Pinpoint the cell where the given text exists, returning its [X, Y] midpoint coordinate. 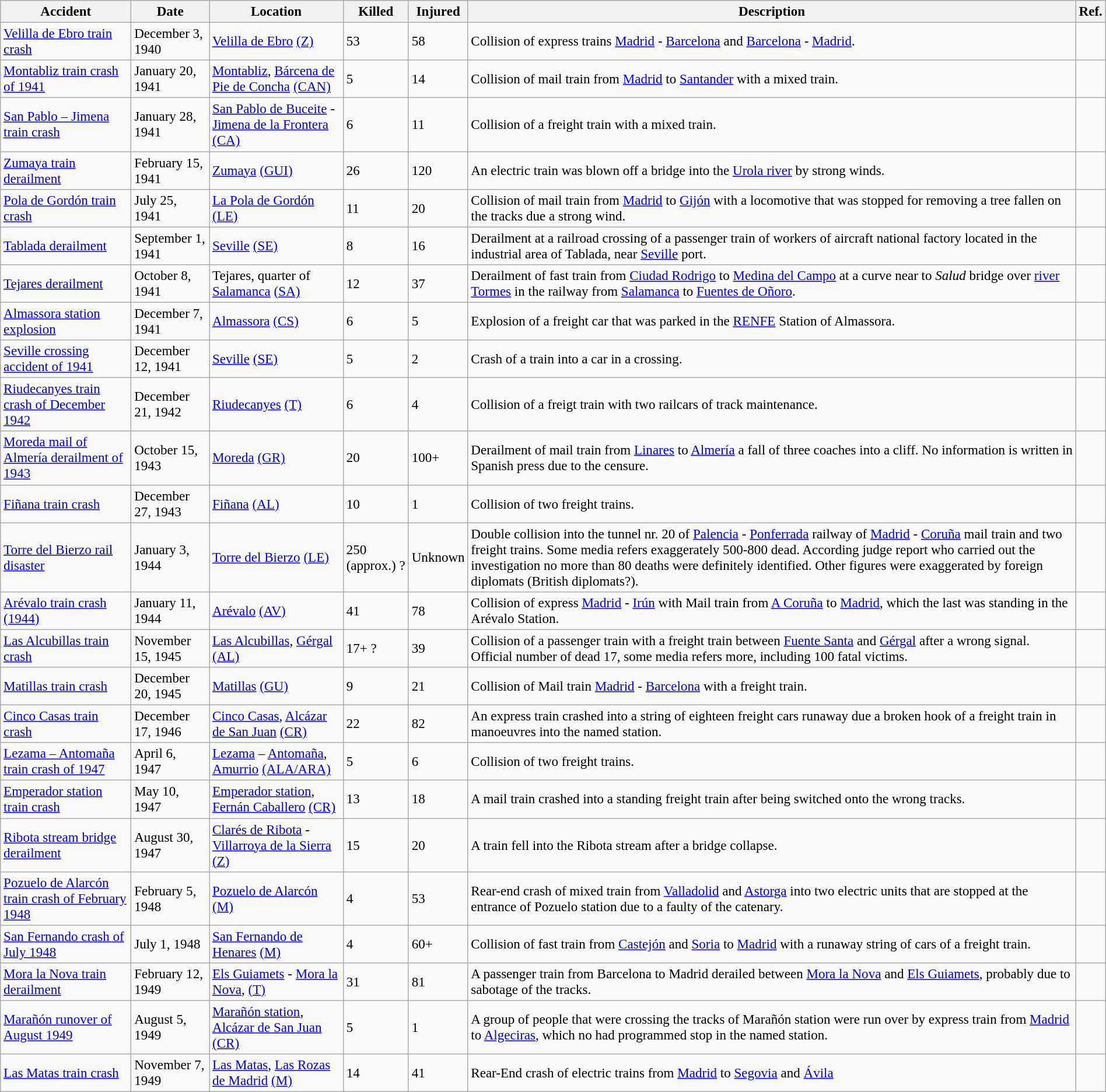
July 1, 1948 [170, 944]
Riudecanyes train crash of December 1942 [66, 405]
Collision of a freigt train with two railcars of track maintenance. [772, 405]
Ref. [1091, 12]
78 [438, 611]
Location [276, 12]
August 5, 1949 [170, 1028]
12 [376, 283]
November 7, 1949 [170, 1073]
Date [170, 12]
Fiñana (AL) [276, 504]
Pozuelo de Alarcón train crash of February 1948 [66, 899]
December 17, 1946 [170, 724]
15 [376, 845]
21 [438, 686]
31 [376, 982]
Lezama – Antomaña train crash of 1947 [66, 762]
Montabliz train crash of 1941 [66, 79]
2 [438, 359]
October 8, 1941 [170, 283]
Killed [376, 12]
Moreda (GR) [276, 459]
Tablada derailment [66, 246]
Torre del Bierzo rail disaster [66, 558]
February 15, 1941 [170, 170]
Montabliz, Bárcena de Pie de Concha (CAN) [276, 79]
Las Alcubillas, Gérgal (AL) [276, 649]
Clarés de Ribota - Villarroya de la Sierra (Z) [276, 845]
Torre del Bierzo (LE) [276, 558]
December 21, 1942 [170, 405]
A passenger train from Barcelona to Madrid derailed between Mora la Nova and Els Guiamets, probably due to sabotage of the tracks. [772, 982]
Accident [66, 12]
Mora la Nova train derailment [66, 982]
Collision of mail train from Madrid to Santander with a mixed train. [772, 79]
82 [438, 724]
Collision of a freight train with a mixed train. [772, 125]
January 3, 1944 [170, 558]
San Pablo de Buceite - Jimena de la Frontera (CA) [276, 125]
120 [438, 170]
Els Guiamets - Mora la Nova, (T) [276, 982]
37 [438, 283]
December 27, 1943 [170, 504]
Tejares derailment [66, 283]
An electric train was blown off a bridge into the Urola river by strong winds. [772, 170]
September 1, 1941 [170, 246]
Emperador station, Fernán Caballero (CR) [276, 799]
October 15, 1943 [170, 459]
Riudecanyes (T) [276, 405]
Zumaya (GUI) [276, 170]
Crash of a train into a car in a crossing. [772, 359]
Velilla de Ebro (Z) [276, 42]
17+ ? [376, 649]
Marañón station, Alcázar de San Juan (CR) [276, 1028]
San Pablo – Jimena train crash [66, 125]
18 [438, 799]
Arévalo (AV) [276, 611]
Matillas train crash [66, 686]
Injured [438, 12]
December 12, 1941 [170, 359]
Cinco Casas, Alcázar de San Juan (CR) [276, 724]
San Fernando crash of July 1948 [66, 944]
December 3, 1940 [170, 42]
Cinco Casas train crash [66, 724]
Description [772, 12]
Las Matas, Las Rozas de Madrid (M) [276, 1073]
January 11, 1944 [170, 611]
Almassora station explosion [66, 322]
Collision of express trains Madrid - Barcelona and Barcelona - Madrid. [772, 42]
16 [438, 246]
Pola de Gordón train crash [66, 209]
Las Alcubillas train crash [66, 649]
Zumaya train derailment [66, 170]
Almassora (CS) [276, 322]
Unknown [438, 558]
Derailment of mail train from Linares to Almería a fall of three coaches into a cliff. No information is written in Spanish press due to the censure. [772, 459]
58 [438, 42]
10 [376, 504]
Las Matas train crash [66, 1073]
9 [376, 686]
Matillas (GU) [276, 686]
January 20, 1941 [170, 79]
Fiñana train crash [66, 504]
Rear-End crash of electric trains from Madrid to Segovia and Ávila [772, 1073]
A mail train crashed into a standing freight train after being switched onto the wrong tracks. [772, 799]
November 15, 1945 [170, 649]
July 25, 1941 [170, 209]
26 [376, 170]
February 5, 1948 [170, 899]
Seville crossing accident of 1941 [66, 359]
Velilla de Ebro train crash [66, 42]
100+ [438, 459]
8 [376, 246]
Pozuelo de Alarcón (M) [276, 899]
39 [438, 649]
A train fell into the Ribota stream after a bridge collapse. [772, 845]
Collision of express Madrid - Irún with Mail train from A Coruña to Madrid, which the last was standing in the Arévalo Station. [772, 611]
Collision of mail train from Madrid to Gijón with a locomotive that was stopped for removing a tree fallen on the tracks due a strong wind. [772, 209]
250 (approx.) ? [376, 558]
August 30, 1947 [170, 845]
February 12, 1949 [170, 982]
San Fernando de Henares (M) [276, 944]
Collision of Mail train Madrid - Barcelona with a freight train. [772, 686]
Lezama – Antomaña, Amurrio (ALA/ARA) [276, 762]
May 10, 1947 [170, 799]
60+ [438, 944]
Marañón runover of August 1949 [66, 1028]
An express train crashed into a string of eighteen freight cars runaway due a broken hook of a freight train in manoeuvres into the named station. [772, 724]
81 [438, 982]
La Pola de Gordón (LE) [276, 209]
13 [376, 799]
Ribota stream bridge derailment [66, 845]
December 20, 1945 [170, 686]
December 7, 1941 [170, 322]
April 6, 1947 [170, 762]
Arévalo train crash (1944) [66, 611]
January 28, 1941 [170, 125]
Collision of fast train from Castejón and Soria to Madrid with a runaway string of cars of a freight train. [772, 944]
Tejares, quarter of Salamanca (SA) [276, 283]
22 [376, 724]
Moreda mail of Almería derailment of 1943 [66, 459]
Emperador station train crash [66, 799]
Explosion of a freight car that was parked in the RENFE Station of Almassora. [772, 322]
